Return the (x, y) coordinate for the center point of the cell that contains the specified text.  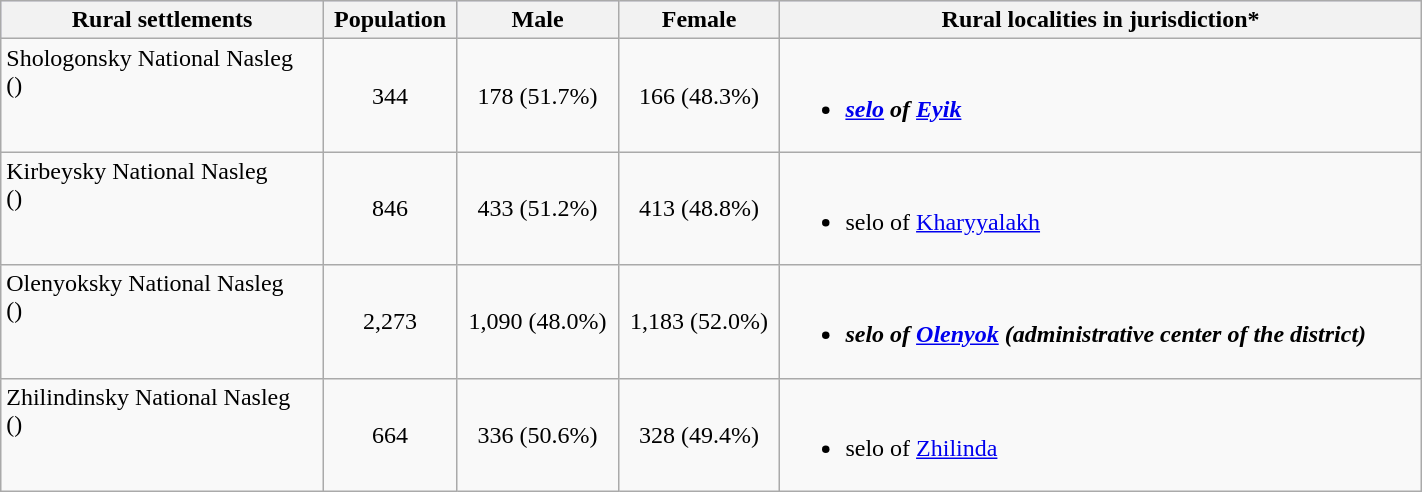
1,183 (52.0%) (699, 322)
Rural settlements (162, 20)
166 (48.3%) (699, 96)
1,090 (48.0%) (538, 322)
344 (390, 96)
846 (390, 208)
Male (538, 20)
178 (51.7%) (538, 96)
selo of Olenyok (administrative center of the district) (1100, 322)
413 (48.8%) (699, 208)
Shologonsky National Nasleg() (162, 96)
Kirbeysky National Nasleg() (162, 208)
664 (390, 434)
328 (49.4%) (699, 434)
selo of Zhilinda (1100, 434)
Female (699, 20)
Population (390, 20)
336 (50.6%) (538, 434)
Zhilindinsky National Nasleg() (162, 434)
selo of Eyik (1100, 96)
selo of Kharyyalakh (1100, 208)
Olenyoksky National Nasleg() (162, 322)
433 (51.2%) (538, 208)
2,273 (390, 322)
Rural localities in jurisdiction* (1100, 20)
